Pinpoint the cell where the given text exists, returning its [X, Y] midpoint coordinate. 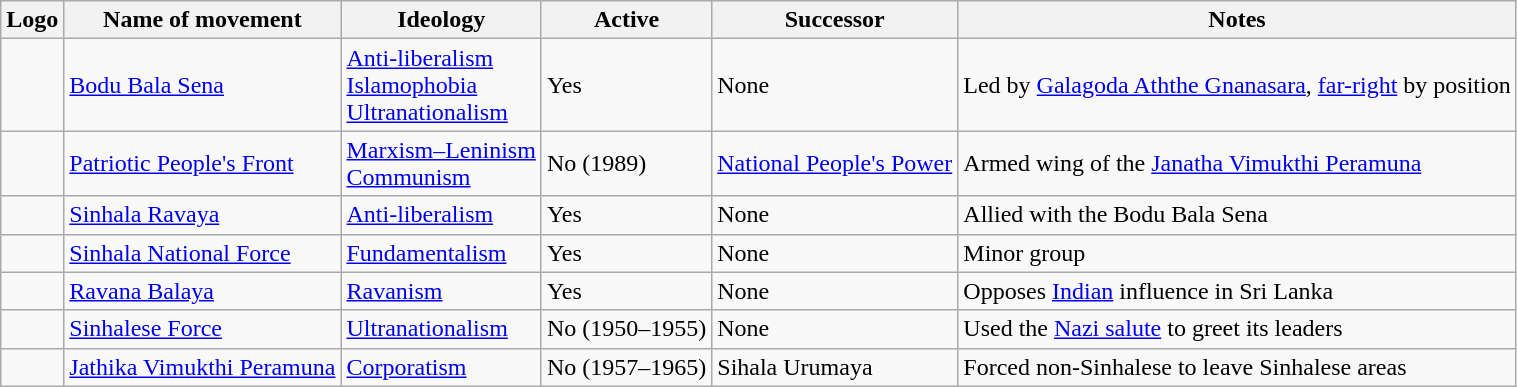
Led by Galagoda Aththe Gnanasara, far-right by position [1237, 85]
Sihala Urumaya [835, 367]
Armed wing of the Janatha Vimukthi Peramuna [1237, 164]
Anti-liberalismIslamophobiaUltranationalism [441, 85]
Ideology [441, 20]
No (1989) [626, 164]
Notes [1237, 20]
Sinhalese Force [202, 329]
Jathika Vimukthi Peramuna [202, 367]
Opposes Indian influence in Sri Lanka [1237, 291]
Name of movement [202, 20]
Fundamentalism [441, 253]
Forced non-Sinhalese to leave Sinhalese areas [1237, 367]
National People's Power [835, 164]
Minor group [1237, 253]
Marxism–LeninismCommunism [441, 164]
Used the Nazi salute to greet its leaders [1237, 329]
Anti-liberalism [441, 215]
Sinhala National Force [202, 253]
Successor [835, 20]
Ravanism [441, 291]
No (1957–1965) [626, 367]
Ultranationalism [441, 329]
Corporatism [441, 367]
Allied with the Bodu Bala Sena [1237, 215]
No (1950–1955) [626, 329]
Sinhala Ravaya [202, 215]
Ravana Balaya [202, 291]
Active [626, 20]
Logo [32, 20]
Bodu Bala Sena [202, 85]
Patriotic People's Front [202, 164]
